From the cell containing the given text, extract its center point as (X, Y) coordinate. 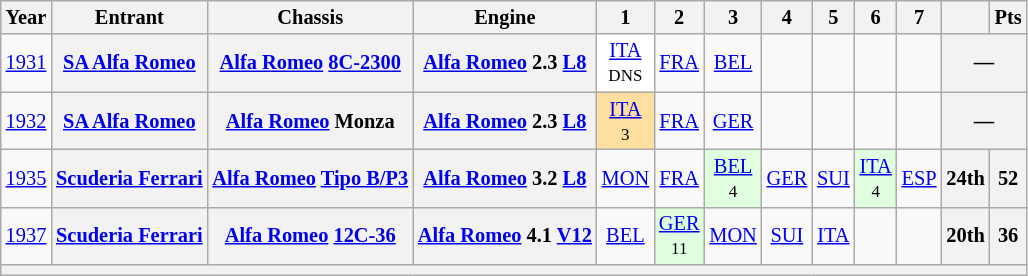
Alfa Romeo Monza (310, 121)
Alfa Romeo 3.2 L8 (505, 178)
36 (1008, 236)
1931 (26, 63)
3 (732, 17)
ITA4 (876, 178)
2 (679, 17)
1935 (26, 178)
24th (965, 178)
4 (787, 17)
1 (626, 17)
BEL4 (732, 178)
GER11 (679, 236)
1937 (26, 236)
Alfa Romeo Tipo B/P3 (310, 178)
ITA (834, 236)
Pts (1008, 17)
20th (965, 236)
1932 (26, 121)
7 (920, 17)
Alfa Romeo 12C-36 (310, 236)
Chassis (310, 17)
Entrant (129, 17)
Alfa Romeo 8C-2300 (310, 63)
6 (876, 17)
Year (26, 17)
Engine (505, 17)
ITA3 (626, 121)
ESP (920, 178)
52 (1008, 178)
Alfa Romeo 4.1 V12 (505, 236)
ITADNS (626, 63)
5 (834, 17)
